Provide the (X, Y) coordinate of the cell's center where the given text is located.  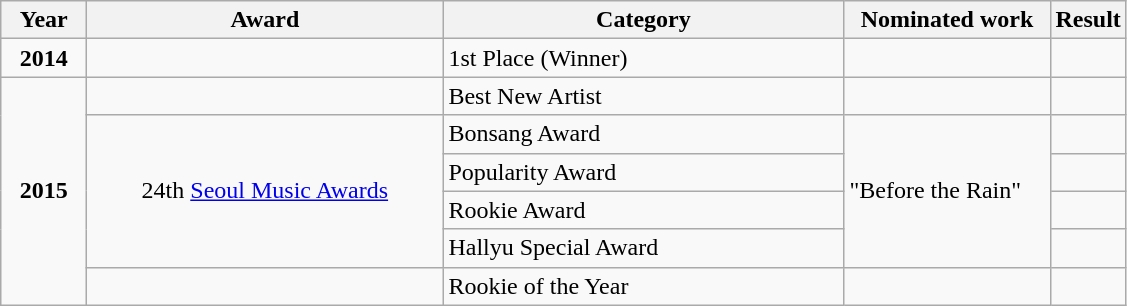
Result (1088, 20)
"Before the Rain" (947, 191)
2015 (44, 191)
Bonsang Award (644, 134)
Hallyu Special Award (644, 248)
Award (265, 20)
Rookie of the Year (644, 286)
Popularity Award (644, 172)
24th Seoul Music Awards (265, 191)
2014 (44, 58)
Nominated work (947, 20)
Rookie Award (644, 210)
Category (644, 20)
1st Place (Winner) (644, 58)
Best New Artist (644, 96)
Year (44, 20)
